Provide the [X, Y] coordinate of the cell's center where the given text is located.  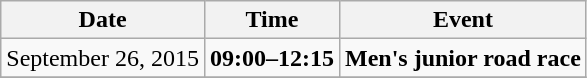
Event [462, 20]
Date [103, 20]
09:00–12:15 [272, 58]
Time [272, 20]
September 26, 2015 [103, 58]
Men's junior road race [462, 58]
